Output the [x, y] coordinate of the center of the cell containing the given text.  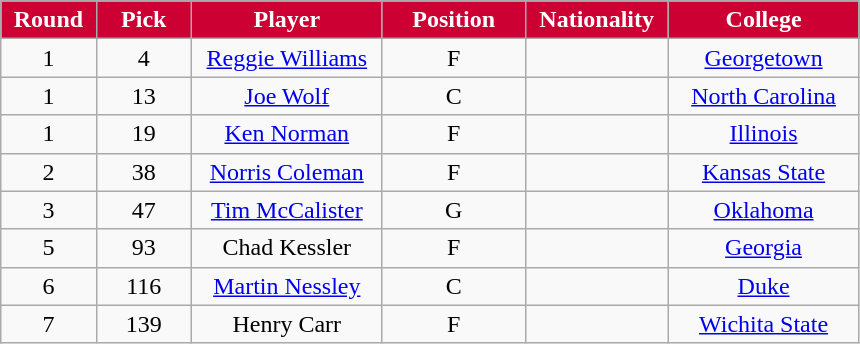
47 [144, 210]
Tim McCalister [286, 210]
Duke [764, 286]
Georgetown [764, 58]
Oklahoma [764, 210]
Norris Coleman [286, 172]
38 [144, 172]
Position [454, 20]
Joe Wolf [286, 96]
5 [48, 248]
Nationality [596, 20]
Wichita State [764, 324]
North Carolina [764, 96]
Georgia [764, 248]
19 [144, 134]
116 [144, 286]
6 [48, 286]
College [764, 20]
7 [48, 324]
Round [48, 20]
93 [144, 248]
Illinois [764, 134]
Pick [144, 20]
Ken Norman [286, 134]
Chad Kessler [286, 248]
Kansas State [764, 172]
G [454, 210]
2 [48, 172]
3 [48, 210]
Martin Nessley [286, 286]
139 [144, 324]
Player [286, 20]
Reggie Williams [286, 58]
Henry Carr [286, 324]
13 [144, 96]
4 [144, 58]
